Find where the given text appears and provide that cell's center as [x, y] coordinate. 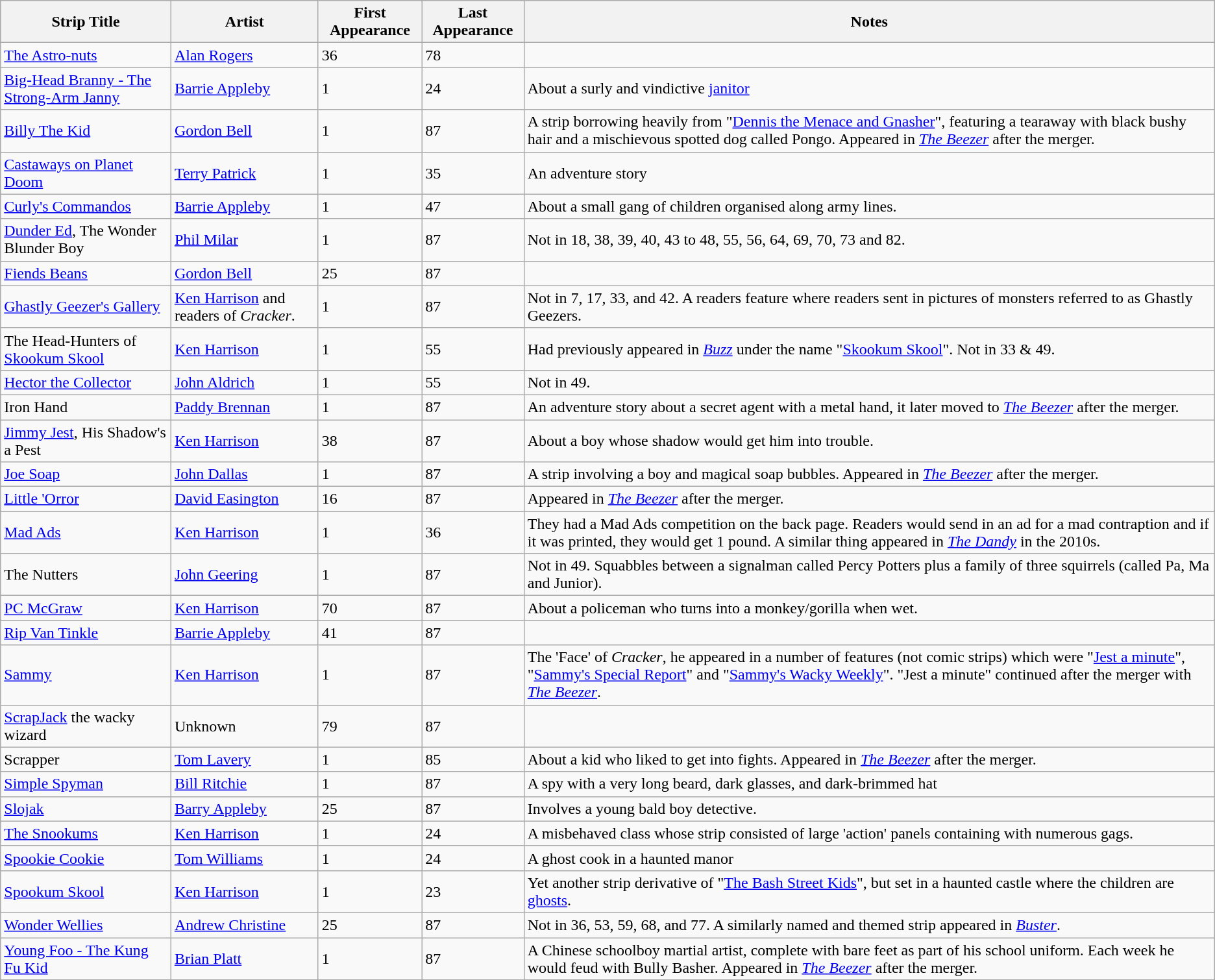
About a boy whose shadow would get him into trouble. [869, 440]
Involves a young bald boy detective. [869, 809]
Jimmy Jest, His Shadow's a Pest [86, 440]
23 [473, 892]
A strip involving a boy and magical soap bubbles. Appeared in The Beezer after the merger. [869, 474]
An adventure story about a secret agent with a metal hand, it later moved to The Beezer after the merger. [869, 407]
41 [370, 633]
38 [370, 440]
Alan Rogers [244, 55]
47 [473, 206]
Curly's Commandos [86, 206]
Spookie Cookie [86, 858]
Fiends Beans [86, 273]
John Geering [244, 575]
The Astro-nuts [86, 55]
Dunder Ed, The Wonder Blunder Boy [86, 240]
79 [370, 726]
Simple Spyman [86, 784]
Hector the Collector [86, 382]
Slojak [86, 809]
An adventure story [869, 173]
Last Appearance [473, 22]
Little 'Orror [86, 499]
Yet another strip derivative of "The Bash Street Kids", but set in a haunted castle where the children are ghosts. [869, 892]
Barry Appleby [244, 809]
John Aldrich [244, 382]
Ken Harrison and readers of Cracker. [244, 306]
Had previously appeared in Buzz under the name "Skookum Skool". Not in 33 & 49. [869, 349]
16 [370, 499]
First Appearance [370, 22]
Not in 49. [869, 382]
Artist [244, 22]
Scrapper [86, 759]
A spy with a very long beard, dark glasses, and dark-brimmed hat [869, 784]
Tom Lavery [244, 759]
Tom Williams [244, 858]
Young Foo - The Kung Fu Kid [86, 958]
70 [370, 608]
PC McGraw [86, 608]
About a kid who liked to get into fights. Appeared in The Beezer after the merger. [869, 759]
Joe Soap [86, 474]
Castaways on Planet Doom [86, 173]
Mad Ads [86, 532]
Terry Patrick [244, 173]
About a policeman who turns into a monkey/gorilla when wet. [869, 608]
Phil Milar [244, 240]
Billy The Kid [86, 131]
ScrapJack the wacky wizard [86, 726]
Big-Head Branny - The Strong-Arm Janny [86, 88]
85 [473, 759]
Andrew Christine [244, 925]
The Nutters [86, 575]
David Easington [244, 499]
35 [473, 173]
Sammy [86, 675]
Bill Ritchie [244, 784]
Not in 36, 53, 59, 68, and 77. A similarly named and themed strip appeared in Buster. [869, 925]
78 [473, 55]
John Dallas [244, 474]
About a surly and vindictive janitor [869, 88]
Wonder Wellies [86, 925]
A ghost cook in a haunted manor [869, 858]
Spookum Skool [86, 892]
A misbehaved class whose strip consisted of large 'action' panels containing with numerous gags. [869, 833]
The Snookums [86, 833]
Iron Hand [86, 407]
Appeared in The Beezer after the merger. [869, 499]
Paddy Brennan [244, 407]
Strip Title [86, 22]
About a small gang of children organised along army lines. [869, 206]
The Head-Hunters of Skookum Skool [86, 349]
Notes [869, 22]
Ghastly Geezer's Gallery [86, 306]
Rip Van Tinkle [86, 633]
Not in 7, 17, 33, and 42. A readers feature where readers sent in pictures of monsters referred to as Ghastly Geezers. [869, 306]
Not in 49. Squabbles between a signalman called Percy Potters plus a family of three squirrels (called Pa, Ma and Junior). [869, 575]
Not in 18, 38, 39, 40, 43 to 48, 55, 56, 64, 69, 70, 73 and 82. [869, 240]
Brian Platt [244, 958]
Unknown [244, 726]
